Return the (X, Y) coordinate for the center point of the cell that contains the specified text.  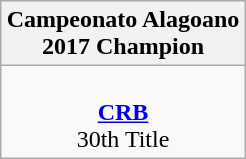
Campeonato Alagoano2017 Champion (123, 34)
CRB30th Title (123, 112)
